Locate the cell with the specified text and output its [x, y] center coordinate. 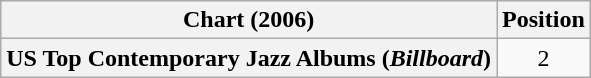
2 [544, 58]
Chart (2006) [249, 20]
US Top Contemporary Jazz Albums (Billboard) [249, 58]
Position [544, 20]
